Provide the (X, Y) coordinate of the cell's center where the given text is located.  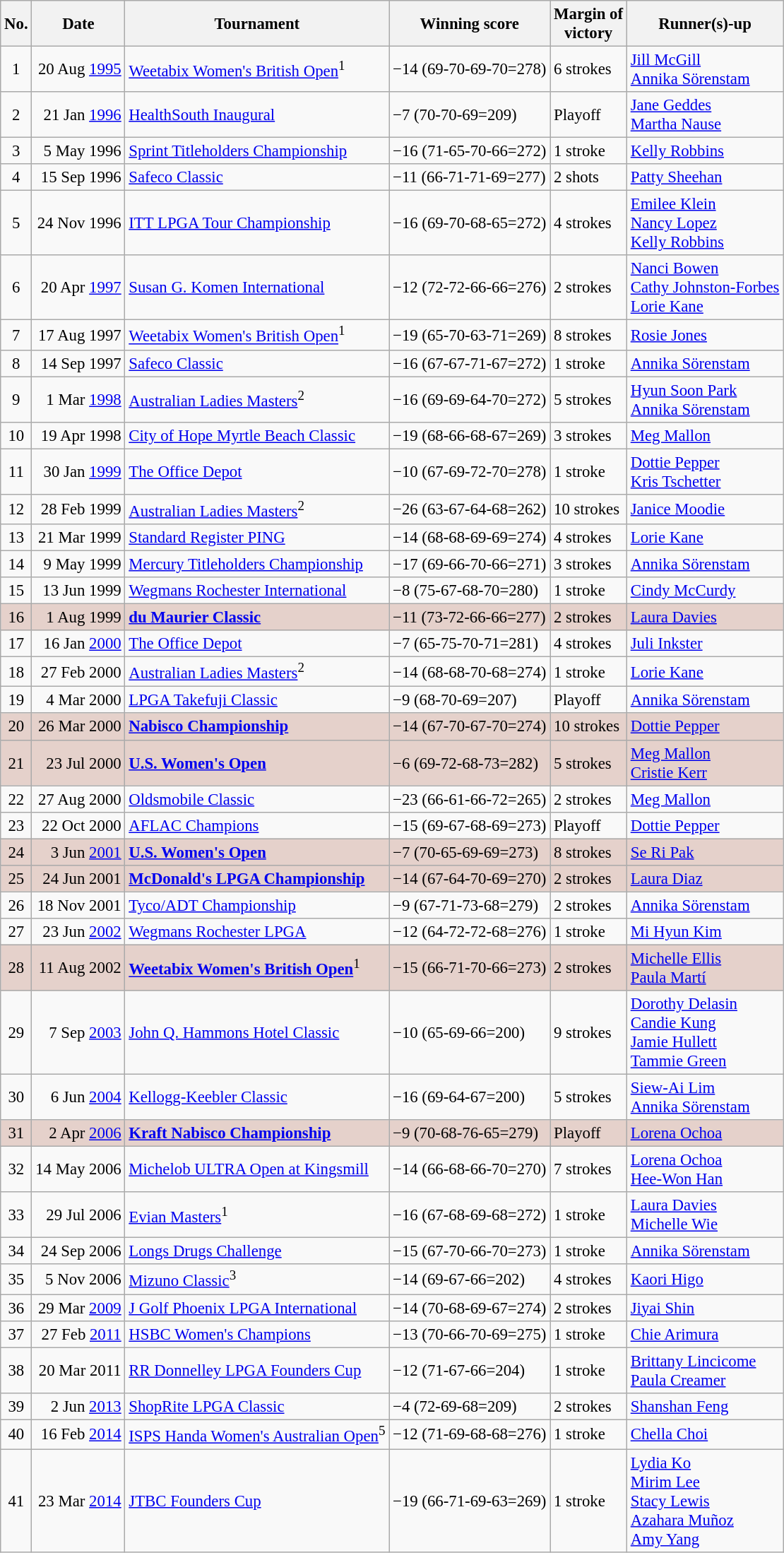
Margin ofvictory (589, 24)
Lorena Ochoa Hee-Won Han (705, 1170)
27 Feb 2011 (78, 1334)
7 (16, 335)
29 Mar 2009 (78, 1308)
1 (16, 69)
Oldsmobile Classic (257, 799)
−12 (71-67-66=204) (470, 1371)
27 Feb 2000 (78, 672)
36 (16, 1308)
25 (16, 879)
32 (16, 1170)
9 (16, 400)
Kaori Higo (705, 1280)
Michelle Ellis Paula Martí (705, 968)
Chie Arimura (705, 1334)
HSBC Women's Champions (257, 1334)
−16 (71-65-70-66=272) (470, 151)
4 Mar 2000 (78, 700)
Chella Choi (705, 1434)
9 May 1999 (78, 564)
−14 (69-67-66=202) (470, 1280)
28 Feb 1999 (78, 509)
20 Apr 1997 (78, 288)
3 (16, 151)
John Q. Hammons Hotel Classic (257, 1033)
27 Aug 2000 (78, 799)
2 Jun 2013 (78, 1406)
Emilee Klein Nancy Lopez Kelly Robbins (705, 223)
Standard Register PING (257, 538)
−7 (65-75-70-71=281) (470, 644)
Juli Inkster (705, 644)
Jiyai Shin (705, 1308)
Susan G. Komen International (257, 288)
−6 (69-72-68-73=282) (470, 763)
27 (16, 932)
Lorena Ochoa (705, 1133)
Shanshan Feng (705, 1406)
−16 (67-67-71-67=272) (470, 363)
19 (16, 700)
7 Sep 2003 (78, 1033)
21 Mar 1999 (78, 538)
−16 (69-70-68-65=272) (470, 223)
24 Nov 1996 (78, 223)
Kellogg-Keebler Classic (257, 1098)
−14 (68-68-69-69=274) (470, 538)
ShopRite LPGA Classic (257, 1406)
−17 (69-66-70-66=271) (470, 564)
Hyun Soon Park Annika Sörenstam (705, 400)
5 Nov 2006 (78, 1280)
16 (16, 618)
Lydia Ko Mirim Lee Stacy Lewis Azahara Muñoz Amy Yang (705, 1501)
38 (16, 1371)
7 strokes (589, 1170)
Laura Diaz (705, 879)
du Maurier Classic (257, 618)
23 Mar 2014 (78, 1501)
Nabisco Championship (257, 727)
30 (16, 1098)
35 (16, 1280)
−14 (66-68-66-70=270) (470, 1170)
Kelly Robbins (705, 151)
Runner(s)-up (705, 24)
Mizuno Classic3 (257, 1280)
18 Nov 2001 (78, 905)
LPGA Takefuji Classic (257, 700)
−7 (70-65-69-69=273) (470, 852)
24 Jun 2001 (78, 879)
18 (16, 672)
−19 (66-71-69-63=269) (470, 1501)
9 strokes (589, 1033)
Tournament (257, 24)
16 Jan 2000 (78, 644)
40 (16, 1434)
11 (16, 472)
37 (16, 1334)
−14 (67-64-70-69=270) (470, 879)
−15 (69-67-68-69=273) (470, 825)
13 (16, 538)
−10 (65-69-66=200) (470, 1033)
5 (16, 223)
10 (16, 435)
−13 (70-66-70-69=275) (470, 1334)
2 shots (589, 177)
29 (16, 1033)
13 Jun 1999 (78, 591)
−14 (69-70-69-70=278) (470, 69)
34 (16, 1251)
−9 (67-71-73-68=279) (470, 905)
17 (16, 644)
22 Oct 2000 (78, 825)
Kraft Nabisco Championship (257, 1133)
HealthSouth Inaugural (257, 114)
McDonald's LPGA Championship (257, 879)
24 (16, 852)
Laura Davies Michelle Wie (705, 1215)
−12 (71-69-68-68=276) (470, 1434)
Michelob ULTRA Open at Kingsmill (257, 1170)
1 Aug 1999 (78, 618)
−19 (65-70-63-71=269) (470, 335)
21 (16, 763)
−16 (67-68-69-68=272) (470, 1215)
−15 (66-71-70-66=273) (470, 968)
15 (16, 591)
No. (16, 24)
Longs Drugs Challenge (257, 1251)
−12 (72-72-66-66=276) (470, 288)
Mi Hyun Kim (705, 932)
2 (16, 114)
33 (16, 1215)
−14 (68-68-70-68=274) (470, 672)
−26 (63-67-64-68=262) (470, 509)
14 (16, 564)
Sprint Titleholders Championship (257, 151)
Tyco/ADT Championship (257, 905)
1 Mar 1998 (78, 400)
29 Jul 2006 (78, 1215)
−16 (69-69-64-70=272) (470, 400)
8 (16, 363)
−14 (67-70-67-70=274) (470, 727)
−15 (67-70-66-70=273) (470, 1251)
−12 (64-72-72-68=276) (470, 932)
−11 (66-71-71-69=277) (470, 177)
Jill McGill Annika Sörenstam (705, 69)
Janice Moodie (705, 509)
−14 (70-68-69-67=274) (470, 1308)
−7 (70-70-69=209) (470, 114)
28 (16, 968)
3 Jun 2001 (78, 852)
−9 (70-68-76-65=279) (470, 1133)
20 Aug 1995 (78, 69)
Jane Geddes Martha Nause (705, 114)
2 Apr 2006 (78, 1133)
Patty Sheehan (705, 177)
ITT LPGA Tour Championship (257, 223)
Dottie Pepper Kris Tschetter (705, 472)
4 (16, 177)
16 Feb 2014 (78, 1434)
21 Jan 1996 (78, 114)
RR Donnelley LPGA Founders Cup (257, 1371)
−23 (66-61-66-72=265) (470, 799)
Evian Masters1 (257, 1215)
26 Mar 2000 (78, 727)
14 May 2006 (78, 1170)
Laura Davies (705, 618)
17 Aug 1997 (78, 335)
26 (16, 905)
−10 (67-69-72-70=278) (470, 472)
J Golf Phoenix LPGA International (257, 1308)
Wegmans Rochester LPGA (257, 932)
20 Mar 2011 (78, 1371)
Meg Mallon Cristie Kerr (705, 763)
−9 (68-70-69=207) (470, 700)
Cindy McCurdy (705, 591)
JTBC Founders Cup (257, 1501)
−8 (75-67-68-70=280) (470, 591)
City of Hope Myrtle Beach Classic (257, 435)
20 (16, 727)
12 (16, 509)
6 Jun 2004 (78, 1098)
23 Jun 2002 (78, 932)
14 Sep 1997 (78, 363)
22 (16, 799)
Mercury Titleholders Championship (257, 564)
41 (16, 1501)
39 (16, 1406)
Date (78, 24)
Nanci Bowen Cathy Johnston-Forbes Lorie Kane (705, 288)
5 May 1996 (78, 151)
−16 (69-64-67=200) (470, 1098)
23 (16, 825)
−19 (68-66-68-67=269) (470, 435)
−11 (73-72-66-66=277) (470, 618)
19 Apr 1998 (78, 435)
31 (16, 1133)
Se Ri Pak (705, 852)
Winning score (470, 24)
24 Sep 2006 (78, 1251)
−4 (72-69-68=209) (470, 1406)
6 strokes (589, 69)
Rosie Jones (705, 335)
23 Jul 2000 (78, 763)
Wegmans Rochester International (257, 591)
11 Aug 2002 (78, 968)
Brittany Lincicome Paula Creamer (705, 1371)
15 Sep 1996 (78, 177)
30 Jan 1999 (78, 472)
AFLAC Champions (257, 825)
Dorothy Delasin Candie Kung Jamie Hullett Tammie Green (705, 1033)
6 (16, 288)
Siew-Ai Lim Annika Sörenstam (705, 1098)
ISPS Handa Women's Australian Open5 (257, 1434)
